Locate the cell with the specified text and output its (X, Y) center coordinate. 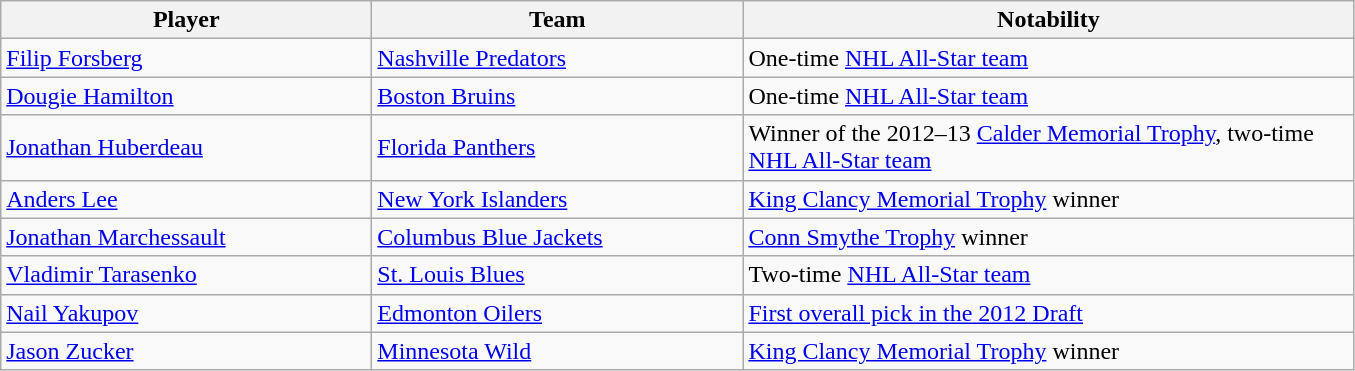
Team (558, 20)
Edmonton Oilers (558, 313)
Boston Bruins (558, 96)
Jason Zucker (186, 351)
Dougie Hamilton (186, 96)
Notability (1048, 20)
Player (186, 20)
Jonathan Huberdeau (186, 148)
Vladimir Tarasenko (186, 275)
Nashville Predators (558, 58)
Jonathan Marchessault (186, 237)
Conn Smythe Trophy winner (1048, 237)
Minnesota Wild (558, 351)
Two-time NHL All-Star team (1048, 275)
Florida Panthers (558, 148)
New York Islanders (558, 199)
First overall pick in the 2012 Draft (1048, 313)
Winner of the 2012–13 Calder Memorial Trophy, two-time NHL All-Star team (1048, 148)
Anders Lee (186, 199)
Nail Yakupov (186, 313)
Columbus Blue Jackets (558, 237)
St. Louis Blues (558, 275)
Filip Forsberg (186, 58)
